Provide the (x, y) coordinate of the cell's center where the given text is located.  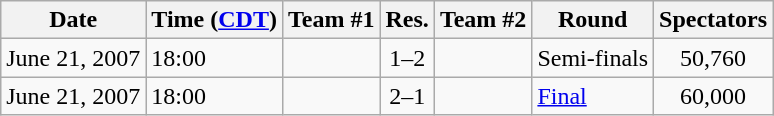
Team #2 (483, 20)
Semi-finals (593, 58)
2–1 (407, 96)
Final (593, 96)
Team #1 (331, 20)
60,000 (714, 96)
Round (593, 20)
1–2 (407, 58)
Time (CDT) (214, 20)
50,760 (714, 58)
Date (74, 20)
Res. (407, 20)
Spectators (714, 20)
